Scan for the cell matching the given text and deliver its (x, y) coordinate at center. 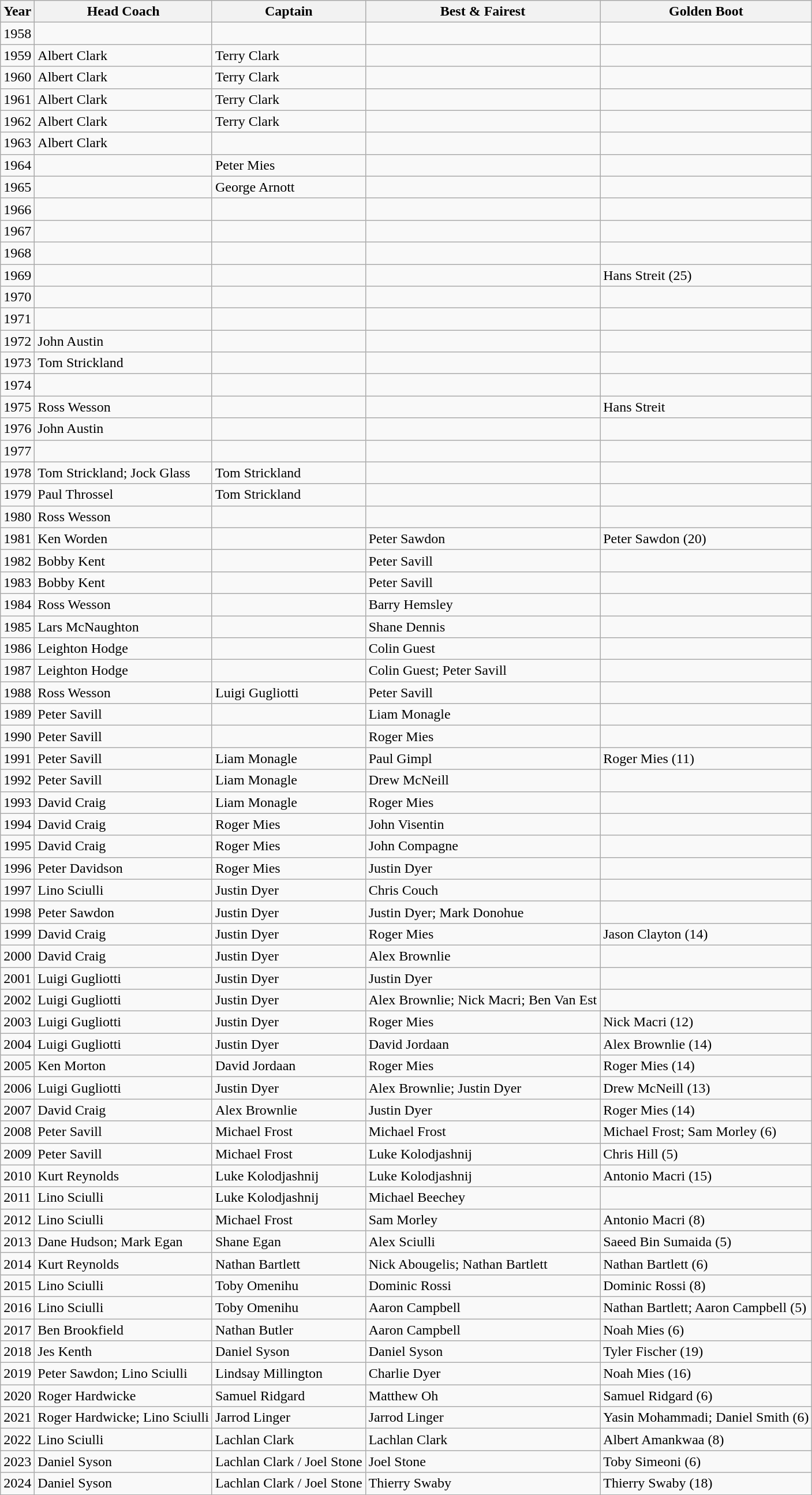
1991 (17, 758)
Drew McNeill (13) (706, 1088)
2009 (17, 1154)
Hans Streit (706, 407)
1988 (17, 693)
1960 (17, 77)
1997 (17, 890)
Nick Abougelis; Nathan Bartlett (482, 1264)
Alex Brownlie (14) (706, 1044)
Nathan Butler (289, 1329)
2006 (17, 1088)
Dominic Rossi (8) (706, 1285)
2000 (17, 956)
1999 (17, 934)
2007 (17, 1110)
Albert Amankwaa (8) (706, 1440)
Ken Worden (124, 539)
1984 (17, 604)
2003 (17, 1022)
2022 (17, 1440)
2024 (17, 1483)
Captain (289, 12)
Samuel Ridgard (289, 1396)
Shane Egan (289, 1242)
1983 (17, 582)
Ben Brookfield (124, 1329)
1977 (17, 451)
Chris Hill (5) (706, 1154)
1990 (17, 737)
1979 (17, 495)
Year (17, 12)
1976 (17, 429)
Dane Hudson; Mark Egan (124, 1242)
1998 (17, 912)
Colin Guest; Peter Savill (482, 671)
1974 (17, 385)
1971 (17, 319)
2021 (17, 1418)
Charlie Dyer (482, 1374)
1972 (17, 341)
1966 (17, 209)
Colin Guest (482, 649)
Nathan Bartlett (6) (706, 1264)
2011 (17, 1198)
Samuel Ridgard (6) (706, 1396)
1980 (17, 517)
Toby Simeoni (6) (706, 1462)
1968 (17, 253)
Michael Frost; Sam Morley (6) (706, 1132)
Peter Mies (289, 165)
Best & Fairest (482, 12)
Sam Morley (482, 1220)
2017 (17, 1329)
Saeed Bin Sumaida (5) (706, 1242)
1989 (17, 715)
Noah Mies (16) (706, 1374)
2023 (17, 1462)
2010 (17, 1176)
Lindsay Millington (289, 1374)
1975 (17, 407)
Nathan Bartlett; Aaron Campbell (5) (706, 1307)
Paul Gimpl (482, 758)
1994 (17, 824)
Noah Mies (6) (706, 1329)
2008 (17, 1132)
Justin Dyer; Mark Donohue (482, 912)
1958 (17, 33)
Roger Mies (11) (706, 758)
Michael Beechey (482, 1198)
Dominic Rossi (482, 1285)
Alex Sciulli (482, 1242)
1986 (17, 649)
2004 (17, 1044)
Ken Morton (124, 1066)
Jason Clayton (14) (706, 934)
1973 (17, 363)
Alex Brownlie; Nick Macri; Ben Van Est (482, 1000)
Chris Couch (482, 890)
1959 (17, 55)
Drew McNeill (482, 780)
Antonio Macri (8) (706, 1220)
Peter Davidson (124, 868)
Peter Sawdon; Lino Sciulli (124, 1374)
Nick Macri (12) (706, 1022)
George Arnott (289, 187)
1961 (17, 99)
Hans Streit (25) (706, 275)
2012 (17, 1220)
Tyler Fischer (19) (706, 1352)
1963 (17, 143)
Thierry Swaby (482, 1483)
1996 (17, 868)
1985 (17, 626)
Barry Hemsley (482, 604)
Alex Brownlie; Justin Dyer (482, 1088)
1969 (17, 275)
1993 (17, 802)
2002 (17, 1000)
Peter Sawdon (20) (706, 539)
2020 (17, 1396)
1981 (17, 539)
Nathan Bartlett (289, 1264)
2016 (17, 1307)
2019 (17, 1374)
Head Coach (124, 12)
2014 (17, 1264)
1992 (17, 780)
Matthew Oh (482, 1396)
1962 (17, 121)
1978 (17, 473)
Antonio Macri (15) (706, 1176)
1982 (17, 560)
Lars McNaughton (124, 626)
1967 (17, 231)
Jes Kenth (124, 1352)
Paul Throssel (124, 495)
1995 (17, 846)
1987 (17, 671)
Yasin Mohammadi; Daniel Smith (6) (706, 1418)
2015 (17, 1285)
2001 (17, 978)
Roger Hardwicke; Lino Sciulli (124, 1418)
Tom Strickland; Jock Glass (124, 473)
1965 (17, 187)
2005 (17, 1066)
Joel Stone (482, 1462)
John Compagne (482, 846)
2013 (17, 1242)
Golden Boot (706, 12)
Shane Dennis (482, 626)
2018 (17, 1352)
John Visentin (482, 824)
Roger Hardwicke (124, 1396)
Thierry Swaby (18) (706, 1483)
1964 (17, 165)
1970 (17, 297)
